Locate the cell with the specified text and output its (X, Y) center coordinate. 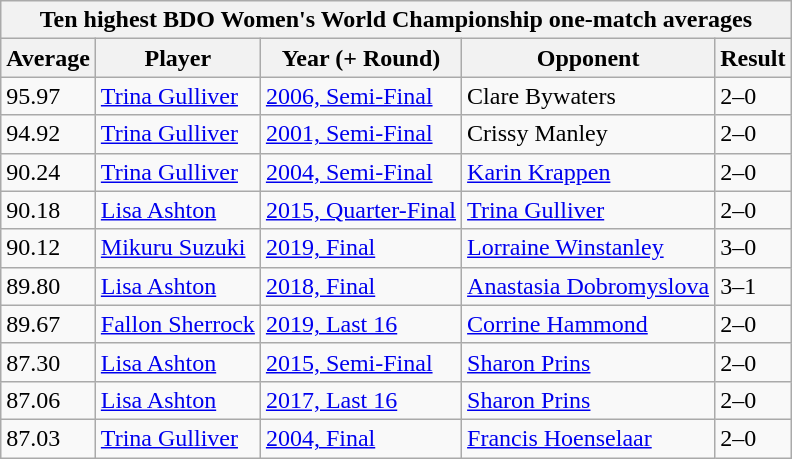
Opponent (588, 58)
Corrine Hammond (588, 324)
Player (178, 58)
89.67 (48, 324)
2019, Final (360, 248)
Karin Krappen (588, 172)
Crissy Manley (588, 134)
89.80 (48, 286)
94.92 (48, 134)
Lorraine Winstanley (588, 248)
Year (+ Round) (360, 58)
Result (753, 58)
2018, Final (360, 286)
90.24 (48, 172)
95.97 (48, 96)
87.03 (48, 438)
2015, Semi-Final (360, 362)
2015, Quarter-Final (360, 210)
90.12 (48, 248)
Fallon Sherrock (178, 324)
Anastasia Dobromyslova (588, 286)
3–1 (753, 286)
87.06 (48, 400)
90.18 (48, 210)
2001, Semi-Final (360, 134)
Average (48, 58)
87.30 (48, 362)
Francis Hoenselaar (588, 438)
2019, Last 16 (360, 324)
Ten highest BDO Women's World Championship one-match averages (396, 20)
Clare Bywaters (588, 96)
2004, Semi-Final (360, 172)
2006, Semi-Final (360, 96)
3–0 (753, 248)
2017, Last 16 (360, 400)
Mikuru Suzuki (178, 248)
2004, Final (360, 438)
